Capture the cell that displays the provided text and extract its (X, Y) central coordinate. 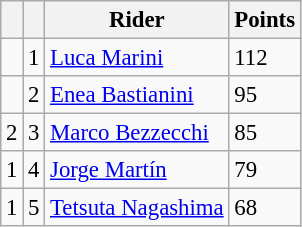
3 (34, 133)
Luca Marini (137, 58)
85 (264, 133)
79 (264, 170)
Jorge Martín (137, 170)
5 (34, 208)
95 (264, 95)
68 (264, 208)
Marco Bezzecchi (137, 133)
Rider (137, 20)
112 (264, 58)
Tetsuta Nagashima (137, 208)
4 (34, 170)
Points (264, 20)
Enea Bastianini (137, 95)
